Output the (X, Y) coordinate of the center of the cell containing the given text.  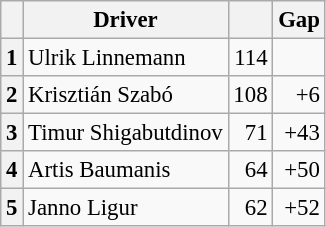
71 (250, 133)
Timur Shigabutdinov (126, 133)
Driver (126, 20)
+43 (299, 133)
+6 (299, 95)
+50 (299, 170)
114 (250, 58)
+52 (299, 208)
Gap (299, 20)
64 (250, 170)
4 (12, 170)
5 (12, 208)
Janno Ligur (126, 208)
3 (12, 133)
1 (12, 58)
2 (12, 95)
Ulrik Linnemann (126, 58)
62 (250, 208)
Artis Baumanis (126, 170)
Krisztián Szabó (126, 95)
108 (250, 95)
